Output the [x, y] coordinate of the center of the cell containing the given text.  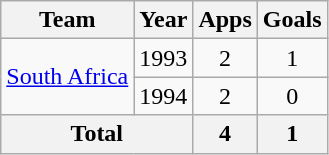
Total [97, 134]
Goals [292, 20]
Apps [225, 20]
1994 [164, 96]
4 [225, 134]
0 [292, 96]
Team [68, 20]
South Africa [68, 77]
Year [164, 20]
1993 [164, 58]
